Capture the cell that displays the provided text and extract its (x, y) central coordinate. 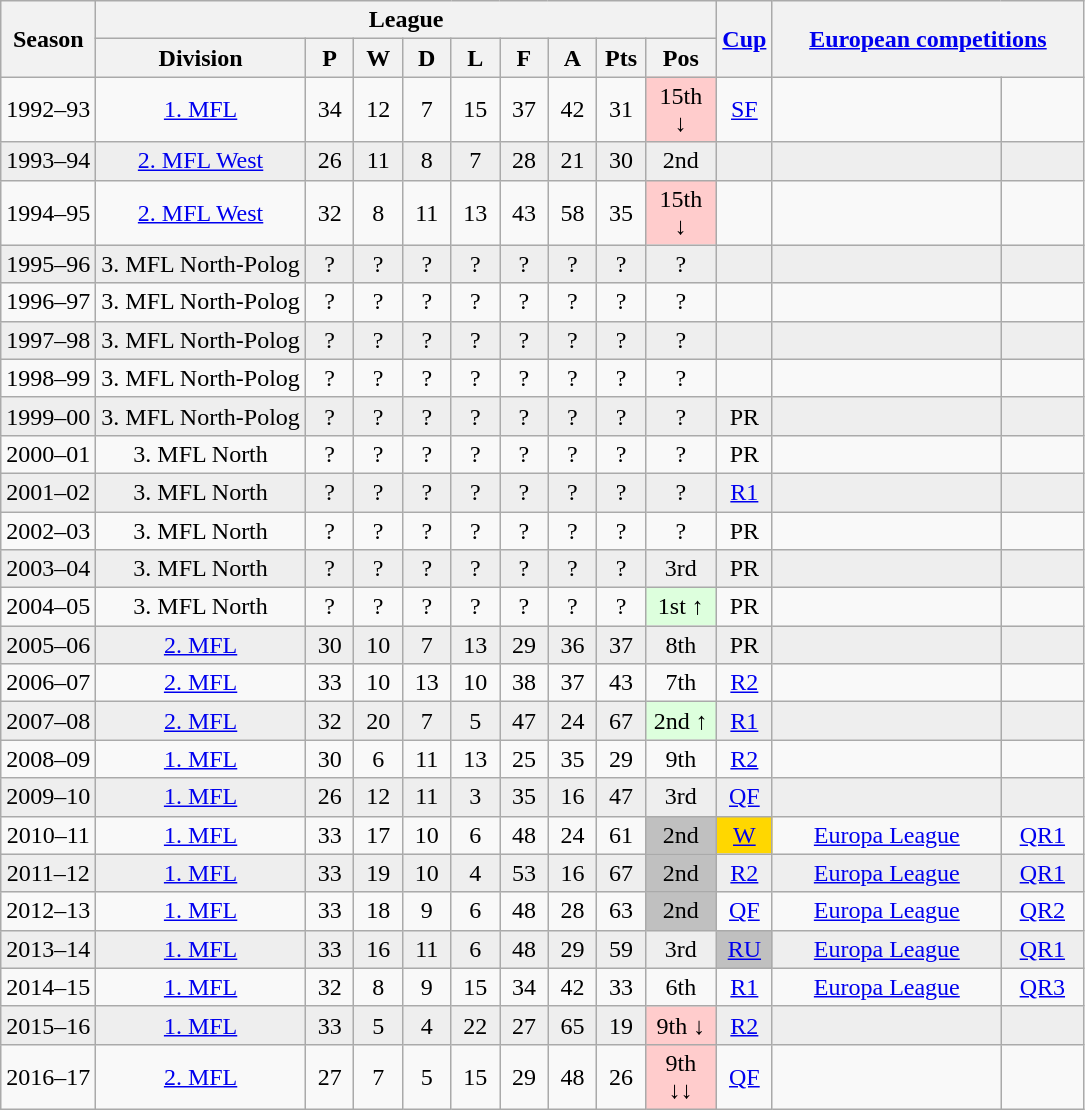
2015–16 (48, 1025)
QR3 (1042, 987)
RU (744, 949)
2002–03 (48, 531)
F (524, 58)
1996–97 (48, 302)
Division (201, 58)
2004–05 (48, 607)
P (330, 58)
2011–12 (48, 873)
Cup (744, 39)
65 (572, 1025)
Pts (622, 58)
8th (680, 645)
18 (378, 911)
1st ↑ (680, 607)
2006–07 (48, 683)
2nd ↑ (680, 721)
25 (524, 759)
61 (622, 835)
21 (572, 161)
1993–94 (48, 161)
2010–11 (48, 835)
A (572, 58)
2012–13 (48, 911)
6th (680, 987)
2003–04 (48, 569)
European competitions (928, 39)
1998–99 (48, 378)
2014–15 (48, 987)
SF (744, 110)
QR2 (1042, 911)
22 (476, 1025)
1994–95 (48, 212)
53 (524, 873)
9th ↓↓ (680, 1076)
2008–09 (48, 759)
1992–93 (48, 110)
63 (622, 911)
38 (524, 683)
D (426, 58)
36 (572, 645)
9th (680, 759)
2016–17 (48, 1076)
Pos (680, 58)
1999–00 (48, 416)
17 (378, 835)
58 (572, 212)
League (406, 20)
1995–96 (48, 264)
2005–06 (48, 645)
L (476, 58)
2007–08 (48, 721)
Season (48, 39)
1997–98 (48, 340)
59 (622, 949)
2001–02 (48, 492)
7th (680, 683)
3 (476, 797)
2009–10 (48, 797)
20 (378, 721)
2000–01 (48, 454)
2013–14 (48, 949)
31 (622, 110)
9th ↓ (680, 1025)
